From the cell containing the given text, extract its center point as [x, y] coordinate. 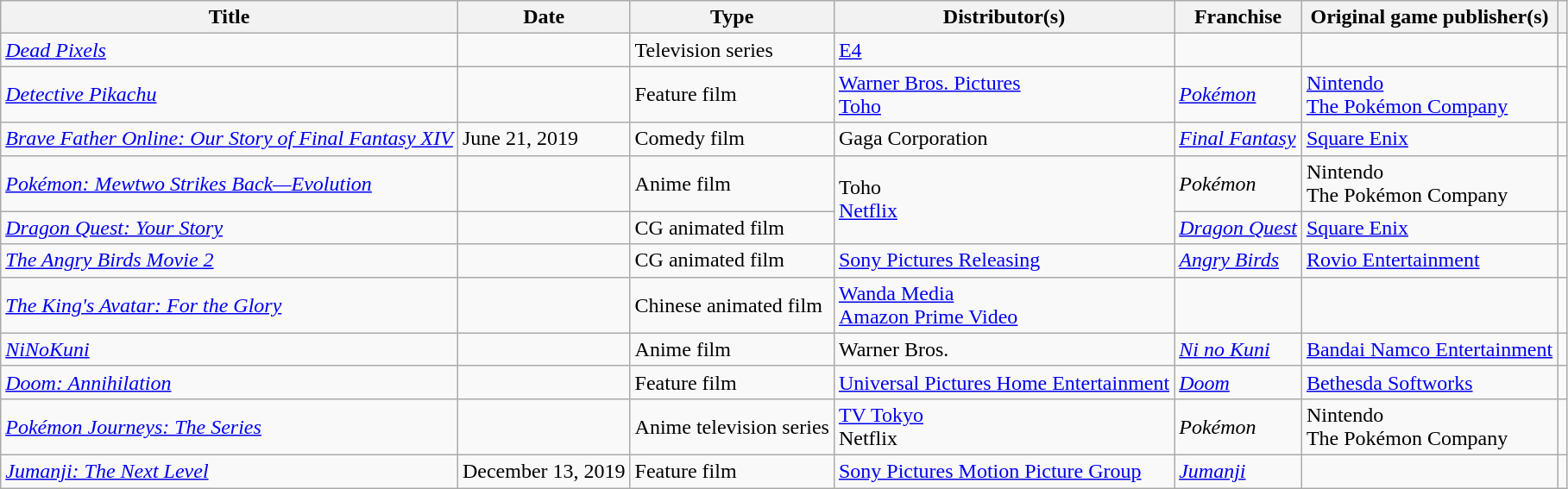
Type [732, 17]
Wanda Media Amazon Prime Video [1004, 305]
NiNoKuni [230, 349]
Comedy film [732, 139]
Rovio Entertainment [1429, 260]
Chinese animated film [732, 305]
Dragon Quest [1238, 228]
Dragon Quest: Your Story [230, 228]
TV Tokyo Netflix [1004, 426]
Dead Pixels [230, 50]
Doom: Annihilation [230, 382]
Bandai Namco Entertainment [1429, 349]
Television series [732, 50]
Jumanji [1238, 471]
Gaga Corporation [1004, 139]
Pokémon: Mewtwo Strikes Back—Evolution [230, 183]
Warner Bros. Pictures Toho [1004, 95]
Universal Pictures Home Entertainment [1004, 382]
Date [544, 17]
Title [230, 17]
Pokémon Journeys: The Series [230, 426]
Detective Pikachu [230, 95]
Jumanji: The Next Level [230, 471]
Sony Pictures Motion Picture Group [1004, 471]
Anime television series [732, 426]
Bethesda Softworks [1429, 382]
The Angry Birds Movie 2 [230, 260]
Doom [1238, 382]
Sony Pictures Releasing [1004, 260]
Final Fantasy [1238, 139]
Distributor(s) [1004, 17]
The King's Avatar: For the Glory [230, 305]
E4 [1004, 50]
Warner Bros. [1004, 349]
Ni no Kuni [1238, 349]
Original game publisher(s) [1429, 17]
December 13, 2019 [544, 471]
Brave Father Online: Our Story of Final Fantasy XIV [230, 139]
Franchise [1238, 17]
Toho Netflix [1004, 200]
Angry Birds [1238, 260]
June 21, 2019 [544, 139]
